Find where the given text appears and provide that cell's center as (X, Y) coordinate. 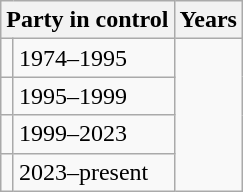
1995–1999 (94, 96)
1974–1995 (94, 58)
Party in control (88, 20)
Years (208, 20)
1999–2023 (94, 134)
2023–present (94, 172)
